Locate the cell with the specified text and output its (x, y) center coordinate. 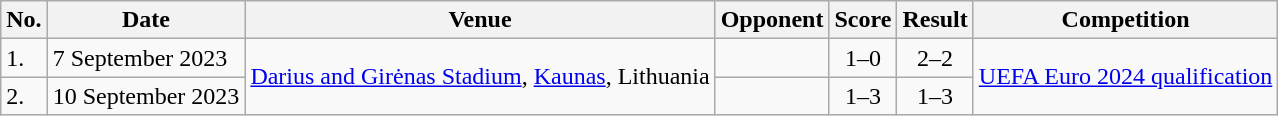
Darius and Girėnas Stadium, Kaunas, Lithuania (480, 77)
Score (863, 20)
Venue (480, 20)
2–2 (935, 58)
1. (24, 58)
Result (935, 20)
2. (24, 96)
Date (146, 20)
Opponent (772, 20)
No. (24, 20)
10 September 2023 (146, 96)
7 September 2023 (146, 58)
1–0 (863, 58)
UEFA Euro 2024 qualification (1126, 77)
Competition (1126, 20)
